For the text-containing cell, return its midpoint in (X, Y) coordinate format. 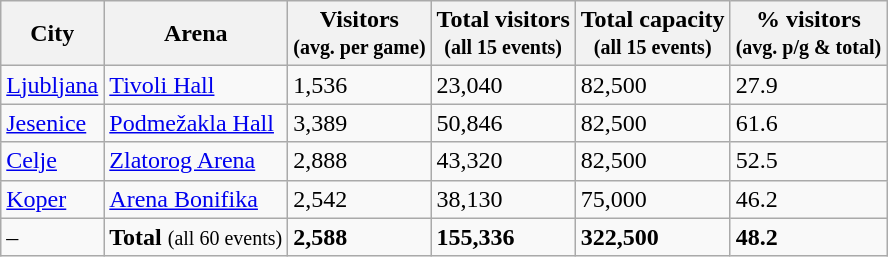
61.6 (808, 123)
Visitors(avg. per game) (360, 34)
Arena (196, 34)
City (52, 34)
155,336 (503, 237)
46.2 (808, 199)
50,846 (503, 123)
2,542 (360, 199)
38,130 (503, 199)
Jesenice (52, 123)
Zlatorog Arena (196, 161)
Total (all 60 events) (196, 237)
Ljubljana (52, 85)
2,888 (360, 161)
52.5 (808, 161)
– (52, 237)
2,588 (360, 237)
Podmežakla Hall (196, 123)
Celje (52, 161)
48.2 (808, 237)
3,389 (360, 123)
322,500 (652, 237)
Total capacity(all 15 events) (652, 34)
27.9 (808, 85)
% visitors(avg. p/g & total) (808, 34)
23,040 (503, 85)
Total visitors(all 15 events) (503, 34)
75,000 (652, 199)
Tivoli Hall (196, 85)
43,320 (503, 161)
Arena Bonifika (196, 199)
1,536 (360, 85)
Koper (52, 199)
